Pinpoint the cell where the given text exists, returning its [X, Y] midpoint coordinate. 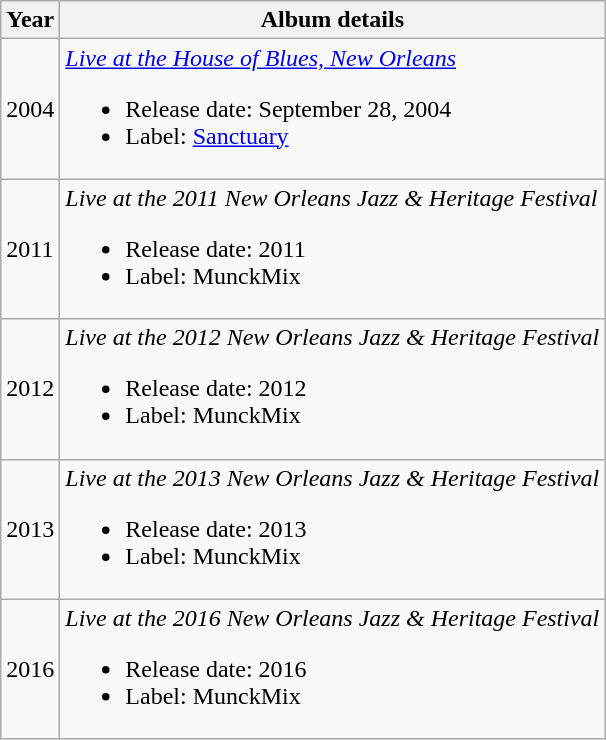
Year [30, 20]
2013 [30, 529]
2016 [30, 669]
Album details [332, 20]
2004 [30, 109]
2011 [30, 249]
2012 [30, 389]
Live at the 2013 New Orleans Jazz & Heritage FestivalRelease date: 2013Label: MunckMix [332, 529]
Live at the 2016 New Orleans Jazz & Heritage FestivalRelease date: 2016Label: MunckMix [332, 669]
Live at the 2011 New Orleans Jazz & Heritage FestivalRelease date: 2011Label: MunckMix [332, 249]
Live at the 2012 New Orleans Jazz & Heritage FestivalRelease date: 2012Label: MunckMix [332, 389]
Live at the House of Blues, New OrleansRelease date: September 28, 2004Label: Sanctuary [332, 109]
